Return the (x, y) coordinate for the center point of the cell that contains the specified text.  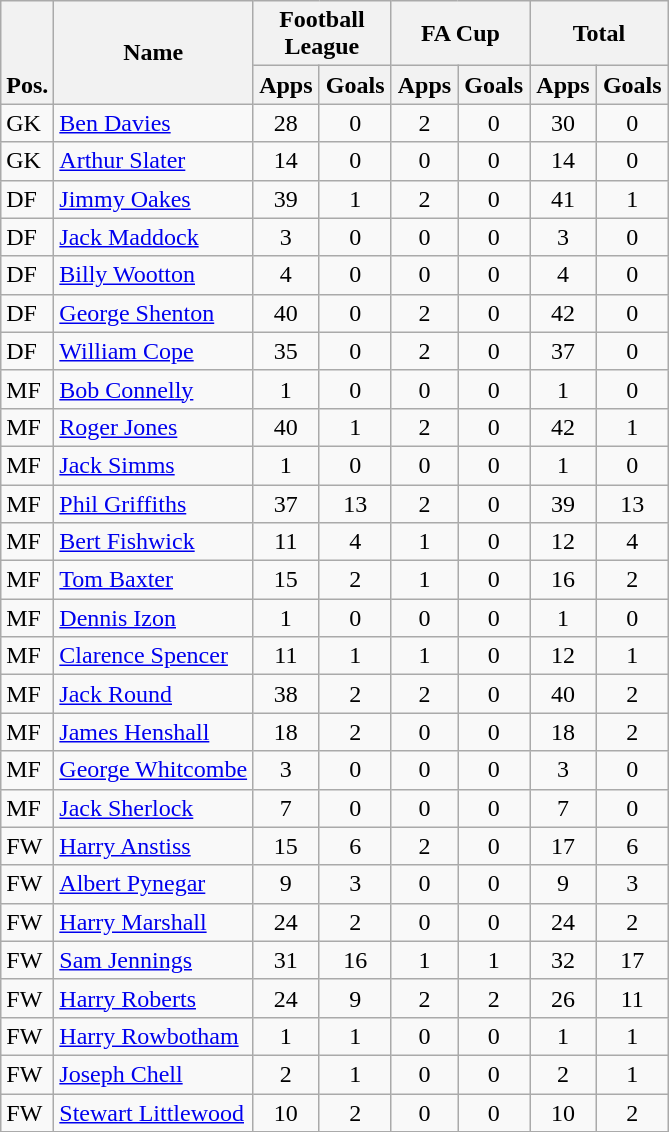
Billy Wootton (154, 275)
Jack Sherlock (154, 808)
Joseph Chell (154, 1074)
Roger Jones (154, 427)
Total (600, 34)
Jack Round (154, 694)
Dennis Izon (154, 618)
26 (564, 998)
28 (286, 123)
Bert Fishwick (154, 542)
Harry Marshall (154, 922)
41 (564, 199)
Tom Baxter (154, 580)
James Henshall (154, 732)
Bob Connelly (154, 389)
FA Cup (460, 34)
Pos. (28, 52)
Sam Jennings (154, 960)
Ben Davies (154, 123)
Name (154, 52)
Harry Rowbotham (154, 1036)
Jack Maddock (154, 237)
Albert Pynegar (154, 884)
Football League (322, 34)
William Cope (154, 351)
Jack Simms (154, 465)
31 (286, 960)
35 (286, 351)
Harry Roberts (154, 998)
Arthur Slater (154, 161)
Stewart Littlewood (154, 1113)
Jimmy Oakes (154, 199)
Phil Griffiths (154, 503)
Clarence Spencer (154, 656)
George Whitcombe (154, 770)
38 (286, 694)
30 (564, 123)
32 (564, 960)
Harry Anstiss (154, 846)
George Shenton (154, 313)
